Detect which cell encompasses the target text, then output its [X, Y] center coordinate. 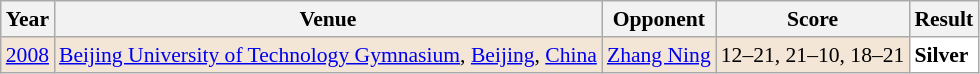
Venue [328, 19]
Score [813, 19]
12–21, 21–10, 18–21 [813, 55]
Year [28, 19]
Beijing University of Technology Gymnasium, Beijing, China [328, 55]
Opponent [659, 19]
Result [944, 19]
Zhang Ning [659, 55]
Silver [944, 55]
2008 [28, 55]
